Find where the given text appears and provide that cell's center as [X, Y] coordinate. 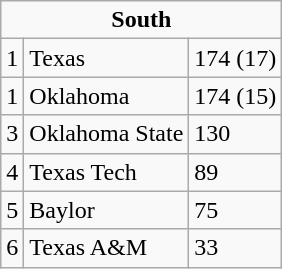
174 (15) [236, 96]
130 [236, 134]
5 [12, 210]
174 (17) [236, 58]
Oklahoma [106, 96]
75 [236, 210]
Texas A&M [106, 248]
3 [12, 134]
33 [236, 248]
4 [12, 172]
Baylor [106, 210]
Oklahoma State [106, 134]
6 [12, 248]
Texas Tech [106, 172]
89 [236, 172]
Texas [106, 58]
South [142, 20]
